Find where the given text appears and provide that cell's center as [x, y] coordinate. 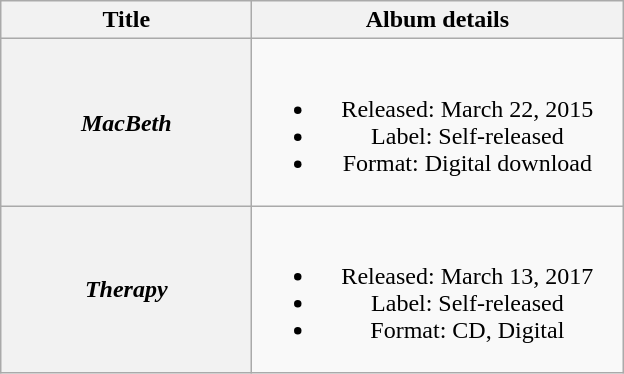
Released: March 22, 2015Label: Self-releasedFormat: Digital download [438, 122]
Therapy [126, 290]
MacBeth [126, 122]
Album details [438, 20]
Title [126, 20]
Released: March 13, 2017Label: Self-releasedFormat: CD, Digital [438, 290]
